Capture the cell that displays the provided text and extract its (x, y) central coordinate. 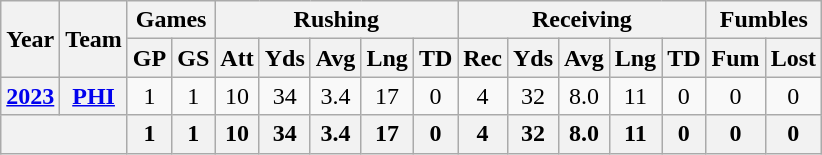
Year (30, 39)
Lost (793, 58)
Rec (483, 58)
GS (194, 58)
Team (94, 39)
Rushing (336, 20)
Att (237, 58)
GP (149, 58)
Games (170, 20)
Receiving (582, 20)
2023 (30, 96)
Fumbles (764, 20)
PHI (94, 96)
Fum (736, 58)
